Output the [X, Y] coordinate of the center of the cell containing the given text.  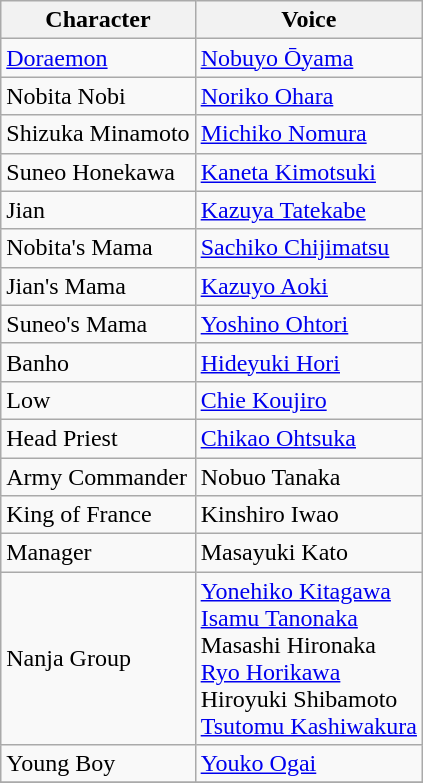
Yonehiko KitagawaIsamu TanonakaMasashi HironakaRyo HorikawaHiroyuki ShibamotoTsutomu Kashiwakura [308, 658]
Nobuo Tanaka [308, 477]
Jian [98, 210]
Noriko Ohara [308, 96]
Nobita Nobi [98, 96]
Masayuki Kato [308, 553]
Army Commander [98, 477]
Kazuya Tatekabe [308, 210]
Doraemon [98, 58]
Hideyuki Hori [308, 362]
Chie Koujiro [308, 400]
Character [98, 20]
Voice [308, 20]
Chikao Ohtsuka [308, 438]
Michiko Nomura [308, 134]
Kinshiro Iwao [308, 515]
Shizuka Minamoto [98, 134]
Nobuyo Ōyama [308, 58]
Sachiko Chijimatsu [308, 248]
Yoshino Ohtori [308, 324]
Nobita's Mama [98, 248]
Suneo Honekawa [98, 172]
Young Boy [98, 764]
Head Priest [98, 438]
King of France [98, 515]
Low [98, 400]
Youko Ogai [308, 764]
Manager [98, 553]
Kazuyo Aoki [308, 286]
Jian's Mama [98, 286]
Nanja Group [98, 658]
Banho [98, 362]
Suneo's Mama [98, 324]
Kaneta Kimotsuki [308, 172]
